Extract the [X, Y] coordinate from the center of the cell holding the provided text.  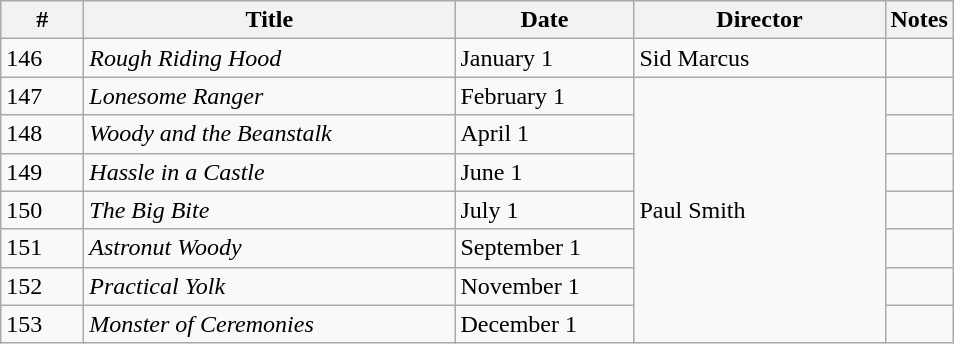
Title [270, 20]
Woody and the Beanstalk [270, 134]
152 [42, 286]
Hassle in a Castle [270, 172]
150 [42, 210]
Practical Yolk [270, 286]
June 1 [544, 172]
Paul Smith [760, 210]
December 1 [544, 324]
February 1 [544, 96]
Monster of Ceremonies [270, 324]
148 [42, 134]
151 [42, 248]
Rough Riding Hood [270, 58]
Notes [919, 20]
November 1 [544, 286]
Sid Marcus [760, 58]
# [42, 20]
149 [42, 172]
Astronut Woody [270, 248]
January 1 [544, 58]
July 1 [544, 210]
Lonesome Ranger [270, 96]
Director [760, 20]
Date [544, 20]
April 1 [544, 134]
September 1 [544, 248]
147 [42, 96]
153 [42, 324]
146 [42, 58]
The Big Bite [270, 210]
